Output the [X, Y] coordinate of the center of the cell containing the given text.  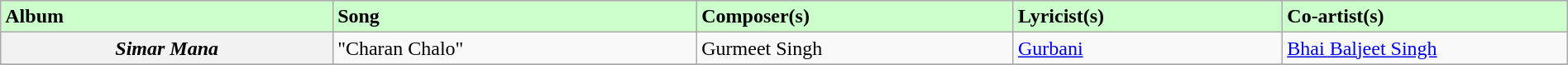
Gurmeet Singh [855, 48]
Composer(s) [855, 17]
Co-artist(s) [1425, 17]
Gurbani [1148, 48]
Song [515, 17]
Album [167, 17]
Lyricist(s) [1148, 17]
Bhai Baljeet Singh [1425, 48]
Simar Mana [167, 48]
"Charan Chalo" [515, 48]
